Determine the [X, Y] coordinate at the center of the cell enclosing the given text.  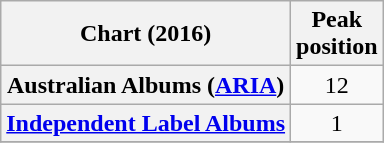
Independent Label Albums [146, 123]
12 [337, 85]
1 [337, 123]
Chart (2016) [146, 34]
Australian Albums (ARIA) [146, 85]
Peakposition [337, 34]
